Return the [X, Y] coordinate for the center point of the cell that contains the specified text.  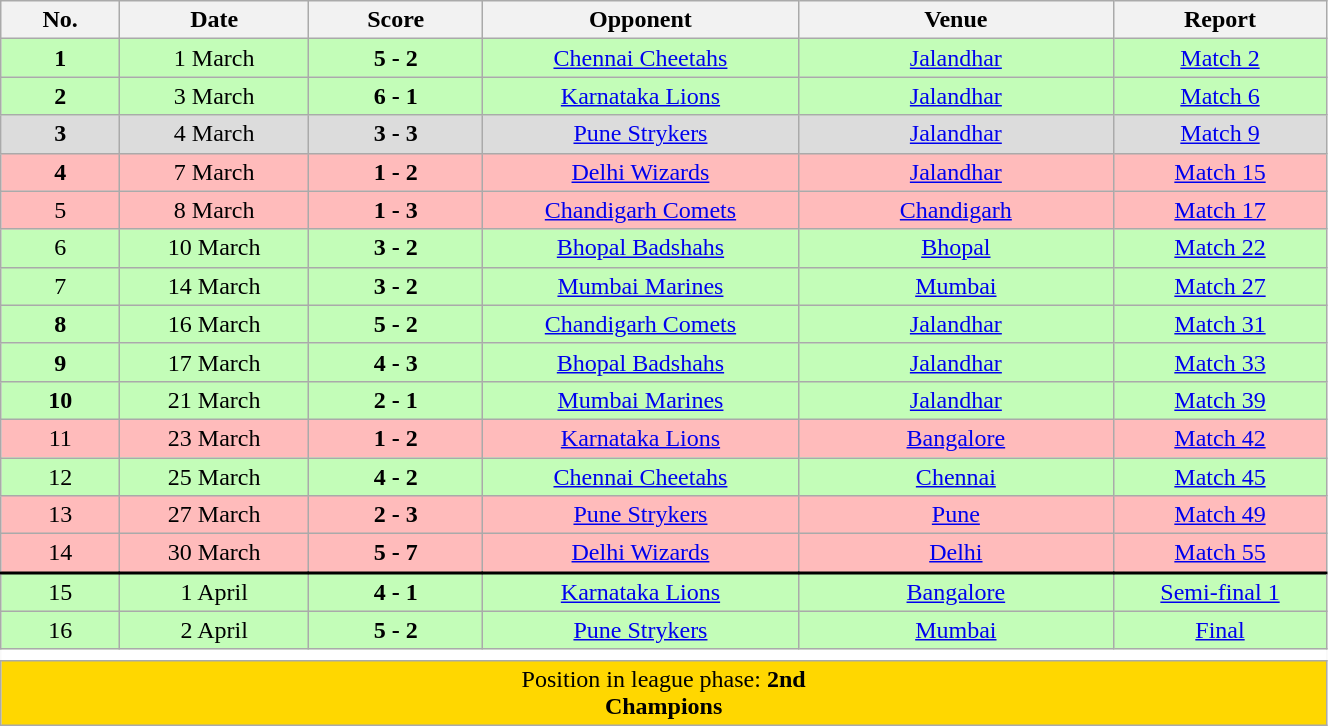
15 [60, 592]
7 [60, 286]
4 - 1 [396, 592]
14 March [214, 286]
2 April [214, 630]
8 March [214, 210]
1 March [214, 58]
Match 2 [1220, 58]
10 [60, 400]
Bhopal [956, 248]
12 [60, 477]
3 [60, 134]
13 [60, 515]
7 March [214, 172]
3 - 3 [396, 134]
Report [1220, 20]
5 [60, 210]
6 - 1 [396, 96]
2 - 3 [396, 515]
23 March [214, 438]
Final [1220, 630]
2 [60, 96]
9 [60, 362]
Venue [956, 20]
4 - 3 [396, 362]
Chandigarh [956, 210]
14 [60, 554]
Semi-final 1 [1220, 592]
Chennai [956, 477]
Position in league phase: 2ndChampions [664, 692]
16 March [214, 324]
Opponent [640, 20]
Match 33 [1220, 362]
Pune [956, 515]
1 [60, 58]
Match 15 [1220, 172]
4 [60, 172]
Score [396, 20]
27 March [214, 515]
Match 39 [1220, 400]
25 March [214, 477]
6 [60, 248]
21 March [214, 400]
Match 42 [1220, 438]
Match 49 [1220, 515]
Delhi [956, 554]
17 March [214, 362]
Match 22 [1220, 248]
Match 55 [1220, 554]
8 [60, 324]
No. [60, 20]
1 - 3 [396, 210]
16 [60, 630]
Match 45 [1220, 477]
2 - 1 [396, 400]
Date [214, 20]
11 [60, 438]
1 April [214, 592]
10 March [214, 248]
3 March [214, 96]
4 March [214, 134]
4 - 2 [396, 477]
Match 6 [1220, 96]
Match 17 [1220, 210]
30 March [214, 554]
Match 31 [1220, 324]
Match 9 [1220, 134]
Match 27 [1220, 286]
5 - 7 [396, 554]
